Determine the [x, y] coordinate at the center of the cell enclosing the given text.  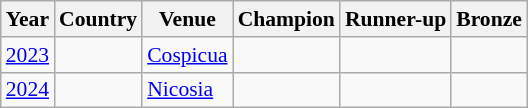
Cospicua [187, 55]
Nicosia [187, 90]
2023 [28, 55]
Country [98, 19]
Venue [187, 19]
Bronze [489, 19]
2024 [28, 90]
Year [28, 19]
Runner-up [396, 19]
Champion [286, 19]
